Output the (x, y) coordinate of the center of the cell containing the given text.  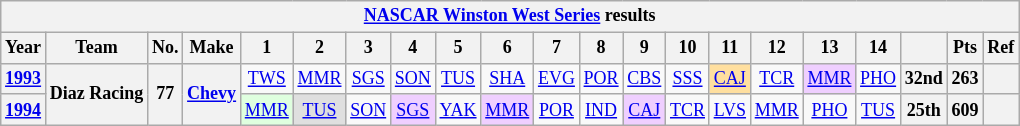
5 (458, 48)
Team (96, 48)
No. (166, 48)
1 (266, 48)
SSS (688, 78)
Ref (1001, 48)
25th (924, 110)
EVG (557, 78)
Make (212, 48)
32nd (924, 78)
7 (557, 48)
10 (688, 48)
Year (24, 48)
NASCAR Winston West Series results (510, 16)
8 (601, 48)
1994 (24, 110)
1993 (24, 78)
13 (830, 48)
263 (965, 78)
LVS (730, 110)
2 (320, 48)
11 (730, 48)
CBS (644, 78)
14 (878, 48)
77 (166, 94)
4 (414, 48)
609 (965, 110)
IND (601, 110)
9 (644, 48)
SHA (508, 78)
TWS (266, 78)
Chevy (212, 94)
3 (368, 48)
YAK (458, 110)
12 (776, 48)
Diaz Racing (96, 94)
6 (508, 48)
Pts (965, 48)
